Output the (x, y) coordinate of the center of the cell containing the given text.  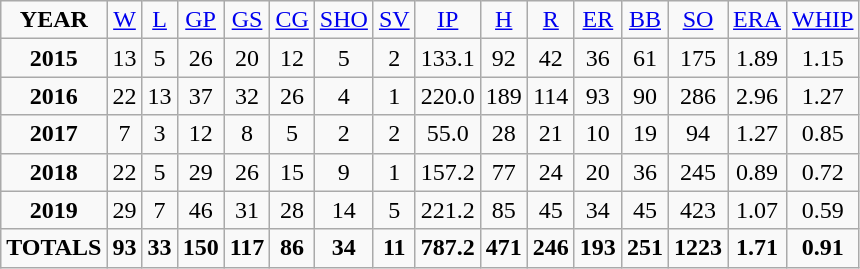
SHO (344, 20)
3 (160, 134)
0.91 (823, 248)
133.1 (448, 58)
14 (344, 210)
1223 (698, 248)
ER (598, 20)
W (124, 20)
246 (550, 248)
2018 (54, 172)
8 (247, 134)
286 (698, 96)
10 (598, 134)
BB (644, 20)
42 (550, 58)
0.89 (758, 172)
46 (200, 210)
189 (504, 96)
2017 (54, 134)
94 (698, 134)
33 (160, 248)
251 (644, 248)
GS (247, 20)
24 (550, 172)
SO (698, 20)
1.71 (758, 248)
19 (644, 134)
117 (247, 248)
21 (550, 134)
1.15 (823, 58)
2016 (54, 96)
15 (292, 172)
GP (200, 20)
32 (247, 96)
YEAR (54, 20)
CG (292, 20)
193 (598, 248)
92 (504, 58)
85 (504, 210)
R (550, 20)
2019 (54, 210)
TOTALS (54, 248)
37 (200, 96)
0.59 (823, 210)
175 (698, 58)
1.07 (758, 210)
4 (344, 96)
787.2 (448, 248)
2015 (54, 58)
245 (698, 172)
H (504, 20)
86 (292, 248)
IP (448, 20)
0.72 (823, 172)
150 (200, 248)
31 (247, 210)
SV (394, 20)
471 (504, 248)
55.0 (448, 134)
220.0 (448, 96)
L (160, 20)
11 (394, 248)
9 (344, 172)
61 (644, 58)
114 (550, 96)
WHIP (823, 20)
1.89 (758, 58)
0.85 (823, 134)
77 (504, 172)
ERA (758, 20)
90 (644, 96)
157.2 (448, 172)
2.96 (758, 96)
221.2 (448, 210)
423 (698, 210)
